Return the [x, y] coordinate for the center point of the cell that contains the specified text.  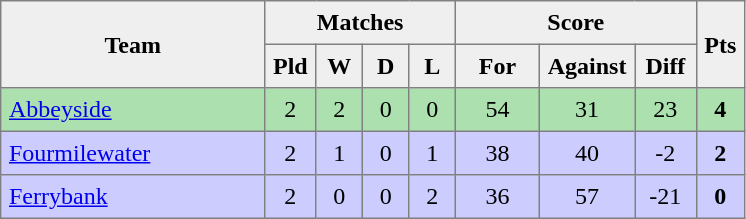
-2 [666, 153]
54 [497, 110]
23 [666, 110]
4 [720, 110]
40 [586, 153]
Score [576, 23]
57 [586, 197]
D [385, 66]
L [432, 66]
Abbeyside [133, 110]
Fourmilewater [133, 153]
38 [497, 153]
Team [133, 44]
Against [586, 66]
Matches [360, 23]
Pld [290, 66]
W [339, 66]
36 [497, 197]
31 [586, 110]
-21 [666, 197]
Pts [720, 44]
For [497, 66]
Diff [666, 66]
Ferrybank [133, 197]
